Provide the [x, y] coordinate of the cell's center where the given text is located.  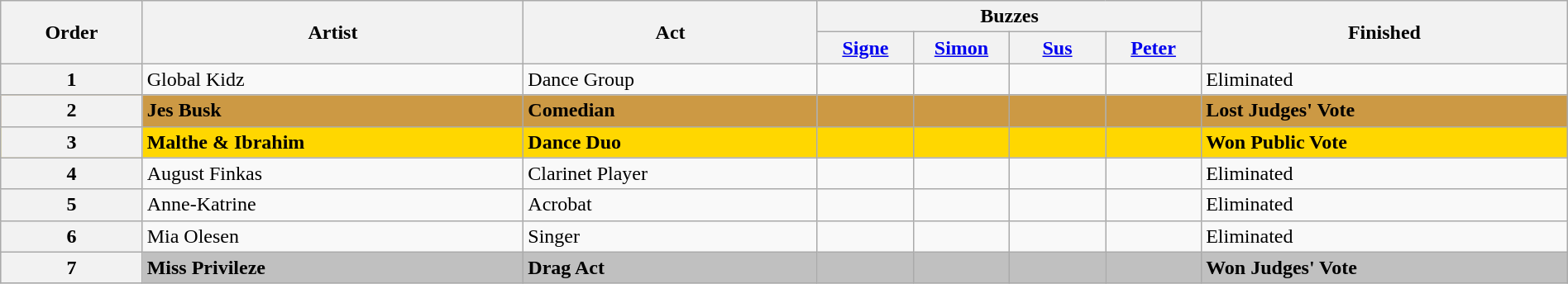
Global Kidz [332, 79]
Dance Group [671, 79]
Singer [671, 236]
5 [71, 205]
Artist [332, 32]
Order [71, 32]
Comedian [671, 111]
6 [71, 236]
Simon [961, 48]
Peter [1154, 48]
4 [71, 173]
Won Public Vote [1384, 142]
Dance Duo [671, 142]
Signe [865, 48]
August Finkas [332, 173]
Won Judges' Vote [1384, 267]
Finished [1384, 32]
3 [71, 142]
Jes Busk [332, 111]
7 [71, 267]
Malthe & Ibrahim [332, 142]
Anne-Katrine [332, 205]
Buzzes [1009, 17]
Act [671, 32]
Mia Olesen [332, 236]
Miss Privileze [332, 267]
2 [71, 111]
1 [71, 79]
Acrobat [671, 205]
Sus [1058, 48]
Lost Judges' Vote [1384, 111]
Drag Act [671, 267]
Clarinet Player [671, 173]
